Identify which cell holds the provided text, then report its (X, Y) central coordinate. 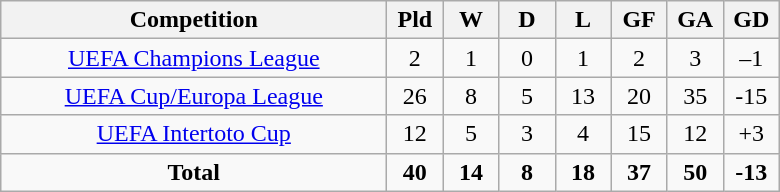
14 (471, 172)
35 (695, 96)
37 (639, 172)
+3 (751, 134)
D (527, 20)
W (471, 20)
GA (695, 20)
-15 (751, 96)
Total (194, 172)
15 (639, 134)
UEFA Intertoto Cup (194, 134)
50 (695, 172)
20 (639, 96)
UEFA Cup/Europa League (194, 96)
4 (583, 134)
18 (583, 172)
Competition (194, 20)
-13 (751, 172)
26 (415, 96)
13 (583, 96)
0 (527, 58)
GD (751, 20)
GF (639, 20)
40 (415, 172)
–1 (751, 58)
Pld (415, 20)
L (583, 20)
UEFA Champions League (194, 58)
